Determine the [x, y] coordinate at the center of the cell enclosing the given text.  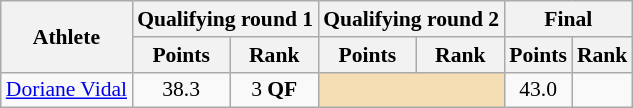
3 QF [274, 90]
43.0 [538, 90]
38.3 [181, 90]
Doriane Vidal [66, 90]
Qualifying round 1 [225, 19]
Qualifying round 2 [411, 19]
Athlete [66, 36]
Final [568, 19]
